Return the (x, y) coordinate for the center point of the cell that contains the specified text.  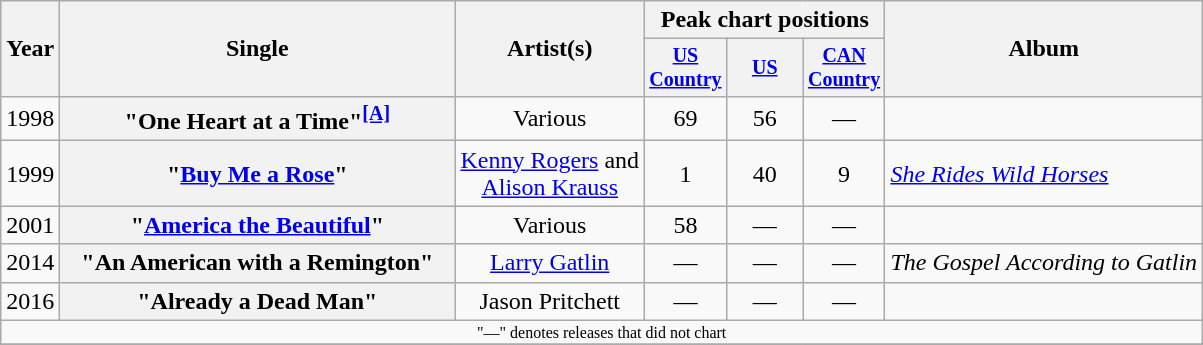
US (764, 68)
40 (764, 174)
The Gospel According to Gatlin (1044, 263)
CAN Country (844, 68)
"Buy Me a Rose" (258, 174)
"An American with a Remington" (258, 263)
Peak chart positions (765, 20)
9 (844, 174)
2014 (30, 263)
58 (686, 225)
She Rides Wild Horses (1044, 174)
US Country (686, 68)
"One Heart at a Time"[A] (258, 118)
1998 (30, 118)
Single (258, 49)
Kenny Rogers andAlison Krauss (550, 174)
"Already a Dead Man" (258, 301)
69 (686, 118)
Year (30, 49)
56 (764, 118)
Larry Gatlin (550, 263)
1 (686, 174)
Jason Pritchett (550, 301)
Artist(s) (550, 49)
"—" denotes releases that did not chart (602, 332)
2001 (30, 225)
"America the Beautiful" (258, 225)
Album (1044, 49)
2016 (30, 301)
1999 (30, 174)
